For the text-containing cell, return its midpoint in [X, Y] coordinate format. 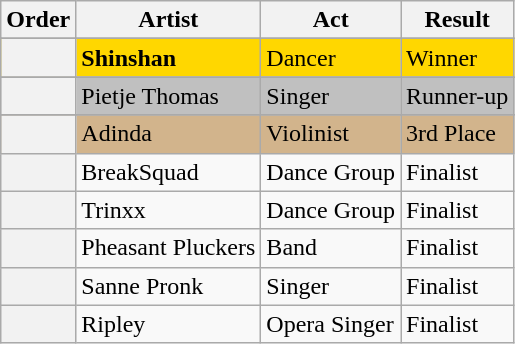
Act [331, 20]
Ripley [168, 324]
Band [331, 248]
Violinist [331, 134]
Winner [458, 58]
Opera Singer [331, 324]
Sanne Pronk [168, 286]
3rd Place [458, 134]
Pheasant Pluckers [168, 248]
Artist [168, 20]
BreakSquad [168, 172]
Dancer [331, 58]
Result [458, 20]
Adinda [168, 134]
Runner-up [458, 96]
Order [38, 20]
Shinshan [168, 58]
Pietje Thomas [168, 96]
Trinxx [168, 210]
